Extract the (x, y) coordinate from the center of the cell holding the provided text.  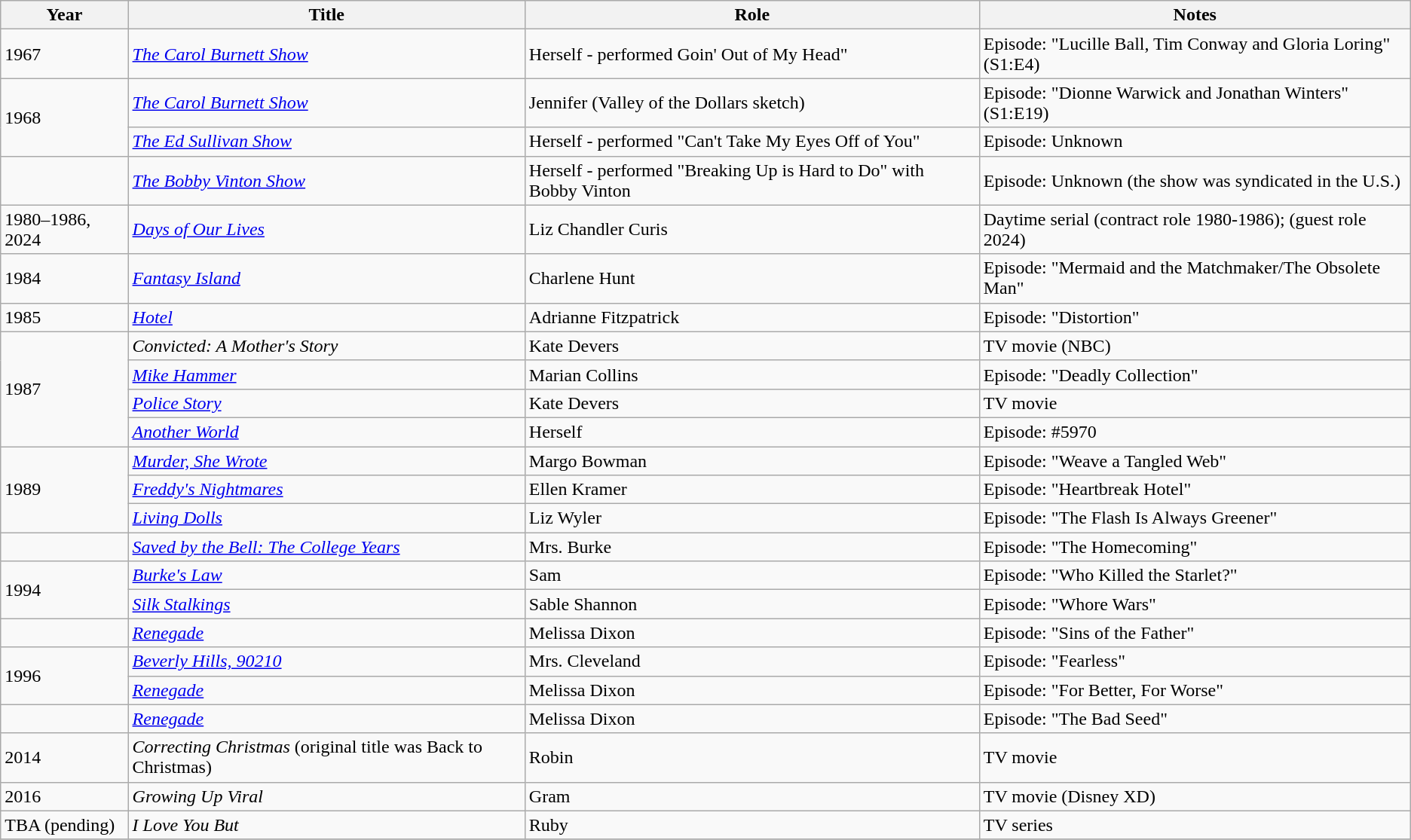
Episode: "Mermaid and the Matchmaker/The Obsolete Man" (1195, 279)
TBA (pending) (65, 825)
Adrianne Fitzpatrick (752, 317)
Herself - performed Goin' Out of My Head" (752, 54)
Sable Shannon (752, 604)
Murder, She Wrote (326, 460)
Saved by the Bell: The College Years (326, 547)
Episode: "Sins of the Father" (1195, 633)
Correcting Christmas (original title was Back to Christmas) (326, 758)
Episode: "Fearless" (1195, 661)
Episode: Unknown (the show was syndicated in the U.S.) (1195, 181)
Title (326, 15)
Growing Up Viral (326, 796)
I Love You But (326, 825)
Sam (752, 576)
1985 (65, 317)
TV series (1195, 825)
Fantasy Island (326, 279)
1989 (65, 489)
Year (65, 15)
Gram (752, 796)
The Bobby Vinton Show (326, 181)
2014 (65, 758)
Episode: "The Homecoming" (1195, 547)
Liz Wyler (752, 518)
Episode: "Weave a Tangled Web" (1195, 460)
Ellen Kramer (752, 490)
Jennifer (Valley of the Dollars sketch) (752, 102)
1967 (65, 54)
Marian Collins (752, 374)
Episode: "Heartbreak Hotel" (1195, 490)
Robin (752, 758)
Hotel (326, 317)
Episode: Unknown (1195, 142)
Herself - performed "Can't Take My Eyes Off of You" (752, 142)
TV movie (NBC) (1195, 346)
1984 (65, 279)
Episode: "For Better, For Worse" (1195, 690)
Days of Our Lives (326, 229)
Episode: "The Flash Is Always Greener" (1195, 518)
Beverly Hills, 90210 (326, 661)
2016 (65, 796)
The Ed Sullivan Show (326, 142)
Notes (1195, 15)
Mrs. Cleveland (752, 661)
Silk Stalkings (326, 604)
Episode: "Who Killed the Starlet?" (1195, 576)
Another World (326, 432)
1996 (65, 676)
TV movie (Disney XD) (1195, 796)
Daytime serial (contract role 1980-1986); (guest role 2024) (1195, 229)
1968 (65, 118)
Living Dolls (326, 518)
Mrs. Burke (752, 547)
Episode: "Lucille Ball, Tim Conway and Gloria Loring" (S1:E4) (1195, 54)
1987 (65, 389)
Herself (752, 432)
Episode: "Distortion" (1195, 317)
Mike Hammer (326, 374)
Episode: "Deadly Collection" (1195, 374)
Charlene Hunt (752, 279)
Liz Chandler Curis (752, 229)
Convicted: A Mother's Story (326, 346)
1994 (65, 590)
Herself - performed "Breaking Up is Hard to Do" with Bobby Vinton (752, 181)
Freddy's Nightmares (326, 490)
Police Story (326, 403)
Episode: "The Bad Seed" (1195, 719)
Ruby (752, 825)
1980–1986, 2024 (65, 229)
Episode: "Whore Wars" (1195, 604)
Episode: #5970 (1195, 432)
Role (752, 15)
Episode: "Dionne Warwick and Jonathan Winters" (S1:E19) (1195, 102)
Burke's Law (326, 576)
Margo Bowman (752, 460)
